Return (x, y) of the center of cell containing provided text 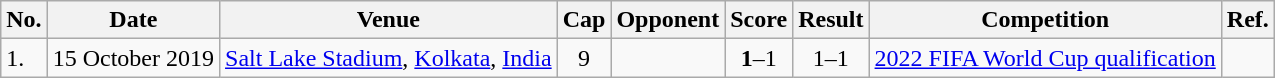
15 October 2019 (133, 58)
9 (584, 58)
Opponent (668, 20)
Date (133, 20)
Result (831, 20)
Salt Lake Stadium, Kolkata, India (389, 58)
1. (24, 58)
Ref. (1248, 20)
Competition (1045, 20)
Cap (584, 20)
2022 FIFA World Cup qualification (1045, 58)
Score (759, 20)
Venue (389, 20)
No. (24, 20)
